Scan for the cell matching the given text and deliver its (x, y) coordinate at center. 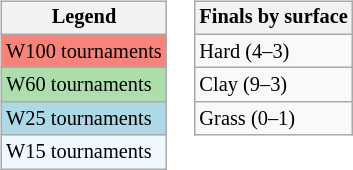
Grass (0–1) (274, 119)
Finals by surface (274, 18)
W60 tournaments (84, 85)
Hard (4–3) (274, 51)
W100 tournaments (84, 51)
W25 tournaments (84, 119)
W15 tournaments (84, 152)
Clay (9–3) (274, 85)
Legend (84, 18)
